Determine the (X, Y) coordinate at the center of the cell enclosing the given text.  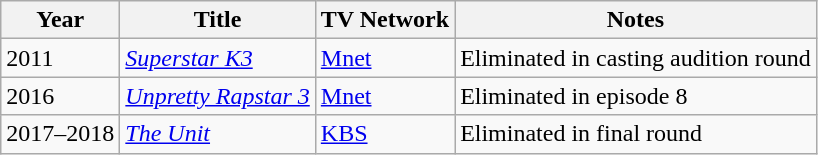
Notes (636, 20)
2017–2018 (60, 134)
Year (60, 20)
TV Network (384, 20)
KBS (384, 134)
Superstar K3 (218, 58)
Unpretty Rapstar 3 (218, 96)
Eliminated in casting audition round (636, 58)
2011 (60, 58)
Title (218, 20)
The Unit (218, 134)
Eliminated in final round (636, 134)
2016 (60, 96)
Eliminated in episode 8 (636, 96)
